Identify which cell holds the provided text, then report its (x, y) central coordinate. 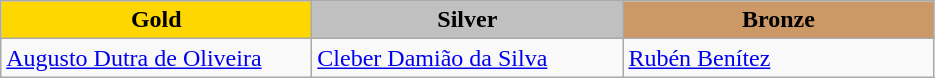
Cleber Damião da Silva (468, 58)
Gold (156, 20)
Bronze (778, 20)
Rubén Benítez (778, 58)
Augusto Dutra de Oliveira (156, 58)
Silver (468, 20)
